Output the (x, y) coordinate of the center of the cell containing the given text.  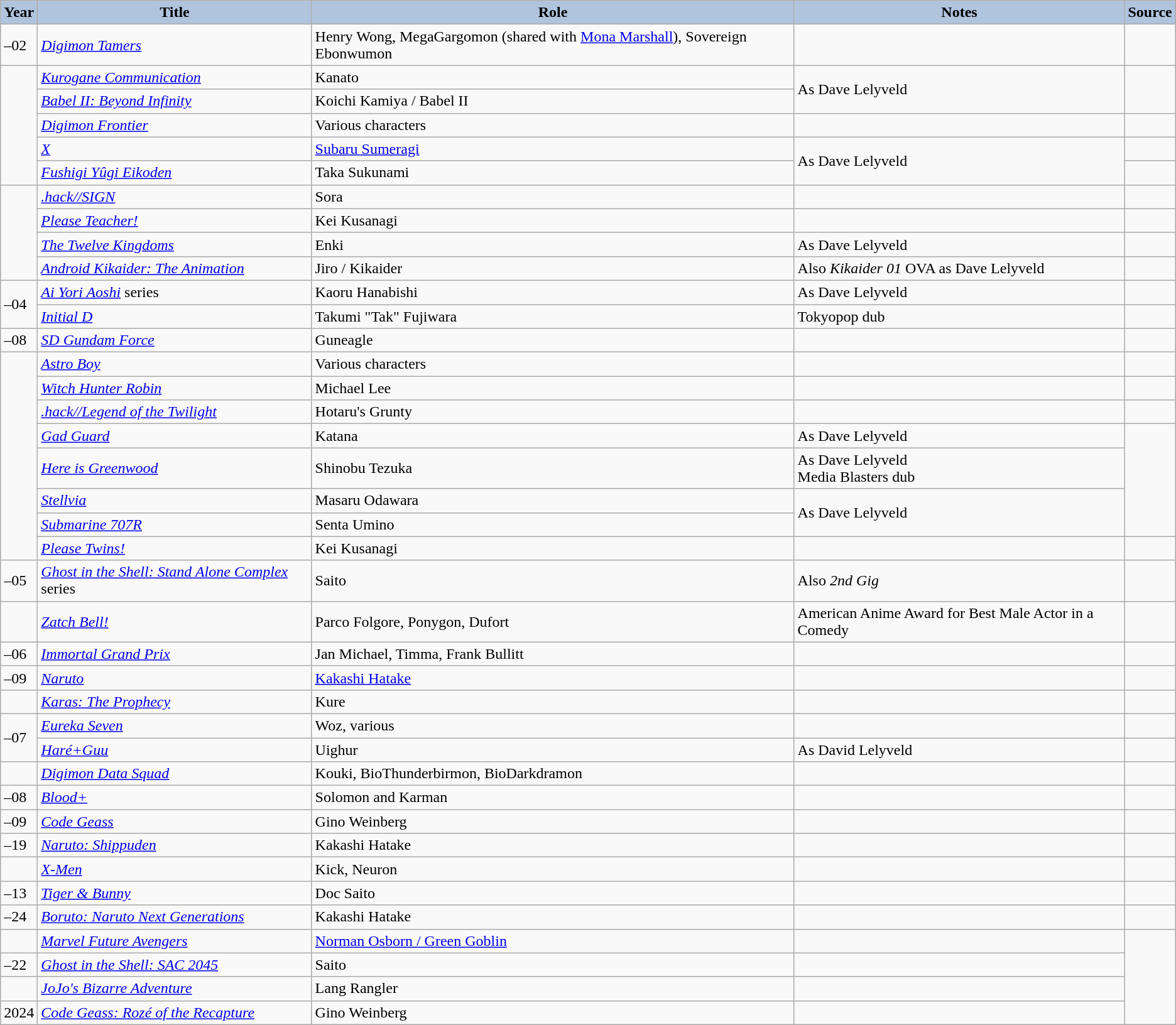
Zatch Bell! (175, 622)
Henry Wong, MegaGargomon (shared with Mona Marshall), Sovereign Ebonwumon (553, 45)
Code Geass: Rozé of the Recapture (175, 1012)
Astro Boy (175, 364)
Woz, various (553, 725)
Digimon Data Squad (175, 774)
X-Men (175, 869)
Year (19, 13)
Initial D (175, 316)
Haré+Guu (175, 749)
Eureka Seven (175, 725)
Guneagle (553, 340)
Lang Rangler (553, 989)
Tokyopop dub (959, 316)
Immortal Grand Prix (175, 654)
–02 (19, 45)
Hotaru's Grunty (553, 412)
Babel II: Beyond Infinity (175, 101)
Marvel Future Avengers (175, 941)
JoJo's Bizarre Adventure (175, 989)
Title (175, 13)
Naruto (175, 678)
Ai Yori Aoshi series (175, 292)
.hack//SIGN (175, 197)
Kanato (553, 77)
Kure (553, 702)
–22 (19, 965)
–07 (19, 737)
2024 (19, 1012)
Masaru Odawara (553, 501)
Stellvia (175, 501)
Blood+ (175, 798)
Kurogane Communication (175, 77)
Subaru Sumeragi (553, 149)
Also 2nd Gig (959, 580)
Please Teacher! (175, 220)
–24 (19, 917)
Notes (959, 13)
X (175, 149)
The Twelve Kingdoms (175, 244)
Submarine 707R (175, 524)
Kaoru Hanabishi (553, 292)
Kick, Neuron (553, 869)
Jiro / Kikaider (553, 268)
Also Kikaider 01 OVA as Dave Lelyveld (959, 268)
Gad Guard (175, 436)
–06 (19, 654)
–04 (19, 304)
Ghost in the Shell: SAC 2045 (175, 965)
Takumi "Tak" Fujiwara (553, 316)
Here is Greenwood (175, 469)
.hack//Legend of the Twilight (175, 412)
As David Lelyveld (959, 749)
Digimon Frontier (175, 125)
Source (1150, 13)
Senta Umino (553, 524)
As Dave LelyveldMedia Blasters dub (959, 469)
Uighur (553, 749)
Digimon Tamers (175, 45)
Tiger & Bunny (175, 893)
Taka Sukunami (553, 173)
Fushigi Yûgi Eikoden (175, 173)
Solomon and Karman (553, 798)
Michael Lee (553, 388)
Role (553, 13)
–19 (19, 845)
Jan Michael, Timma, Frank Bullitt (553, 654)
Ghost in the Shell: Stand Alone Complex series (175, 580)
Boruto: Naruto Next Generations (175, 917)
Code Geass (175, 822)
Koichi Kamiya / Babel II (553, 101)
Sora (553, 197)
Witch Hunter Robin (175, 388)
Enki (553, 244)
SD Gundam Force (175, 340)
–05 (19, 580)
American Anime Award for Best Male Actor in a Comedy (959, 622)
Shinobu Tezuka (553, 469)
Kouki, BioThunderbirmon, BioDarkdramon (553, 774)
Norman Osborn / Green Goblin (553, 941)
Doc Saito (553, 893)
Please Twins! (175, 548)
Katana (553, 436)
Naruto: Shippuden (175, 845)
Parco Folgore, Ponygon, Dufort (553, 622)
Android Kikaider: The Animation (175, 268)
–13 (19, 893)
Karas: The Prophecy (175, 702)
